Capture the cell that displays the provided text and extract its (X, Y) central coordinate. 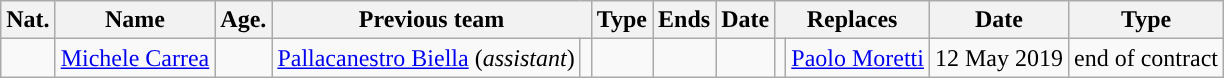
Ends (684, 20)
end of contract (1146, 58)
Name (135, 20)
Previous team (432, 20)
Age. (244, 20)
Replaces (852, 20)
12 May 2019 (998, 58)
Nat. (28, 20)
Michele Carrea (135, 58)
Pallacanestro Biella (assistant) (426, 58)
Paolo Moretti (858, 58)
